Output the (x, y) coordinate of the center of the cell containing the given text.  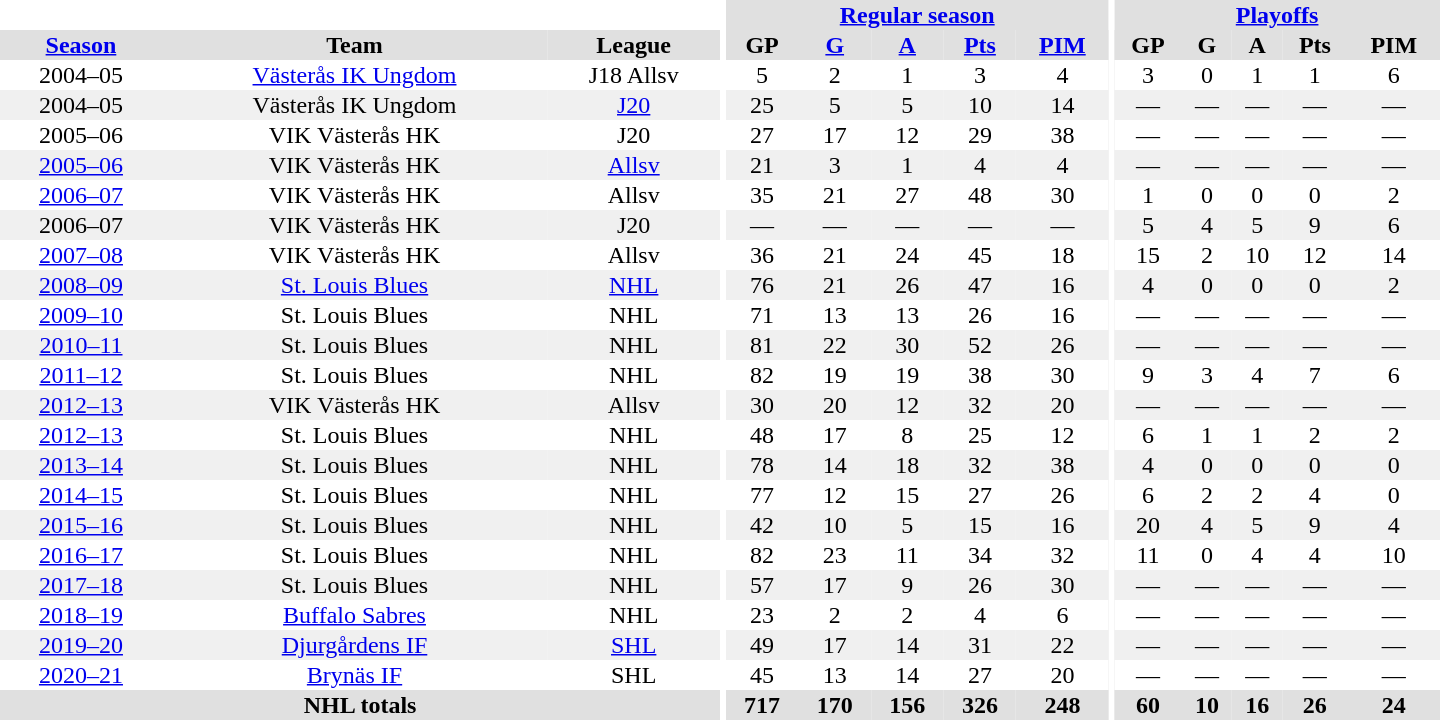
Team (354, 45)
2011–12 (81, 375)
Playoffs (1277, 15)
34 (980, 555)
League (634, 45)
57 (762, 585)
Season (81, 45)
NHL totals (360, 705)
2010–11 (81, 345)
60 (1148, 705)
29 (980, 135)
2014–15 (81, 495)
42 (762, 525)
2007–08 (81, 255)
Djurgårdens IF (354, 645)
2018–19 (81, 615)
2017–18 (81, 585)
2019–20 (81, 645)
2015–16 (81, 525)
Brynäs IF (354, 675)
49 (762, 645)
J18 Allsv (634, 75)
248 (1062, 705)
Buffalo Sabres (354, 615)
8 (908, 435)
717 (762, 705)
2009–10 (81, 315)
78 (762, 465)
35 (762, 195)
2013–14 (81, 465)
31 (980, 645)
170 (834, 705)
76 (762, 285)
36 (762, 255)
156 (908, 705)
81 (762, 345)
2020–21 (81, 675)
77 (762, 495)
7 (1314, 375)
47 (980, 285)
2016–17 (81, 555)
71 (762, 315)
326 (980, 705)
52 (980, 345)
2008–09 (81, 285)
Regular season (918, 15)
